Scan for the cell matching the given text and deliver its [x, y] coordinate at center. 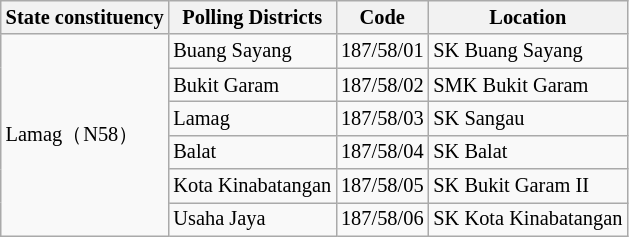
187/58/04 [382, 152]
187/58/02 [382, 85]
Lamag [252, 118]
187/58/05 [382, 186]
Usaha Jaya [252, 219]
SK Bukit Garam II [528, 186]
Balat [252, 152]
187/58/06 [382, 219]
Location [528, 17]
SK Kota Kinabatangan [528, 219]
187/58/01 [382, 51]
Buang Sayang [252, 51]
SK Buang Sayang [528, 51]
State constituency [85, 17]
SK Sangau [528, 118]
Polling Districts [252, 17]
Bukit Garam [252, 85]
Lamag（N58） [85, 135]
Kota Kinabatangan [252, 186]
Code [382, 17]
SMK Bukit Garam [528, 85]
187/58/03 [382, 118]
SK Balat [528, 152]
